For the text-containing cell, return its midpoint in [x, y] coordinate format. 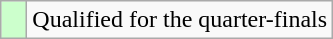
Qualified for the quarter-finals [180, 20]
